Find where the given text appears and provide that cell's center as [x, y] coordinate. 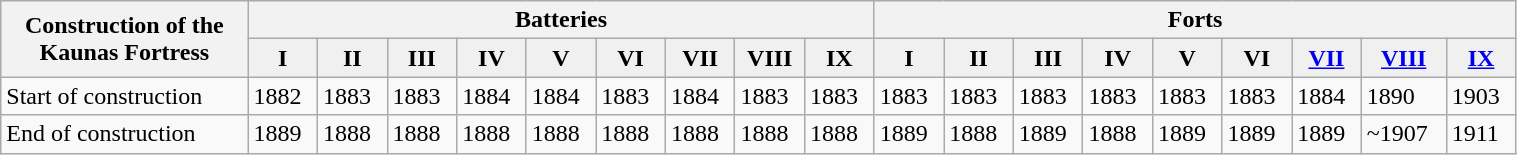
End of construction [124, 134]
Batteries [561, 20]
Forts [1195, 20]
1890 [1404, 96]
1903 [1481, 96]
Start of construction [124, 96]
1911 [1481, 134]
Construction of the Kaunas Fortress [124, 39]
~1907 [1404, 134]
1882 [283, 96]
